Pinpoint the cell where the given text exists, returning its [X, Y] midpoint coordinate. 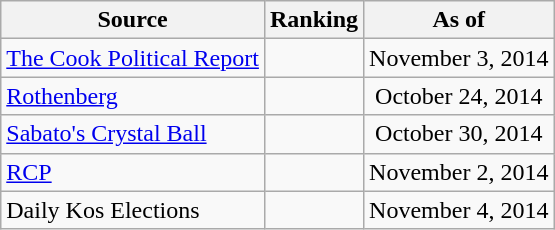
October 24, 2014 [459, 96]
November 4, 2014 [459, 210]
October 30, 2014 [459, 134]
As of [459, 20]
The Cook Political Report [133, 58]
Daily Kos Elections [133, 210]
Sabato's Crystal Ball [133, 134]
November 3, 2014 [459, 58]
Source [133, 20]
November 2, 2014 [459, 172]
Rothenberg [133, 96]
RCP [133, 172]
Ranking [314, 20]
